Output the (X, Y) coordinate of the center of the cell containing the given text.  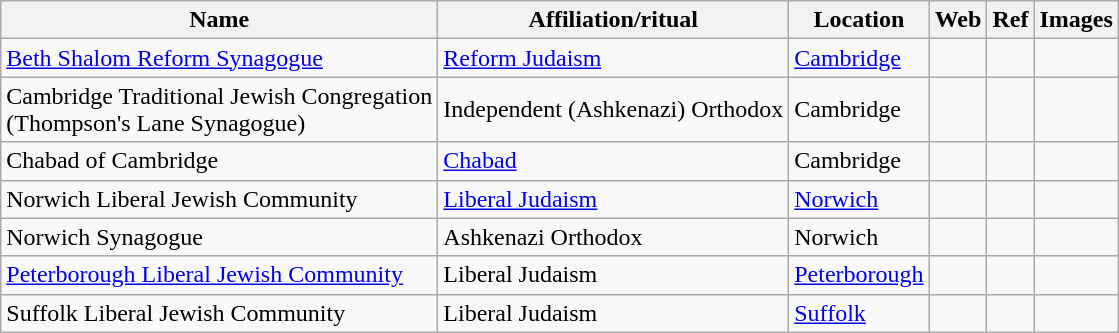
Independent (Ashkenazi) Orthodox (614, 110)
Suffolk Liberal Jewish Community (220, 313)
Chabad (614, 161)
Chabad of Cambridge (220, 161)
Peterborough Liberal Jewish Community (220, 275)
Affiliation/ritual (614, 20)
Reform Judaism (614, 58)
Norwich Synagogue (220, 237)
Location (859, 20)
Beth Shalom Reform Synagogue (220, 58)
Norwich Liberal Jewish Community (220, 199)
Suffolk (859, 313)
Ref (1010, 20)
Cambridge Traditional Jewish Congregation (Thompson's Lane Synagogue) (220, 110)
Name (220, 20)
Web (958, 20)
Images (1076, 20)
Ashkenazi Orthodox (614, 237)
Peterborough (859, 275)
